Determine the (x, y) coordinate at the center of the cell enclosing the given text.  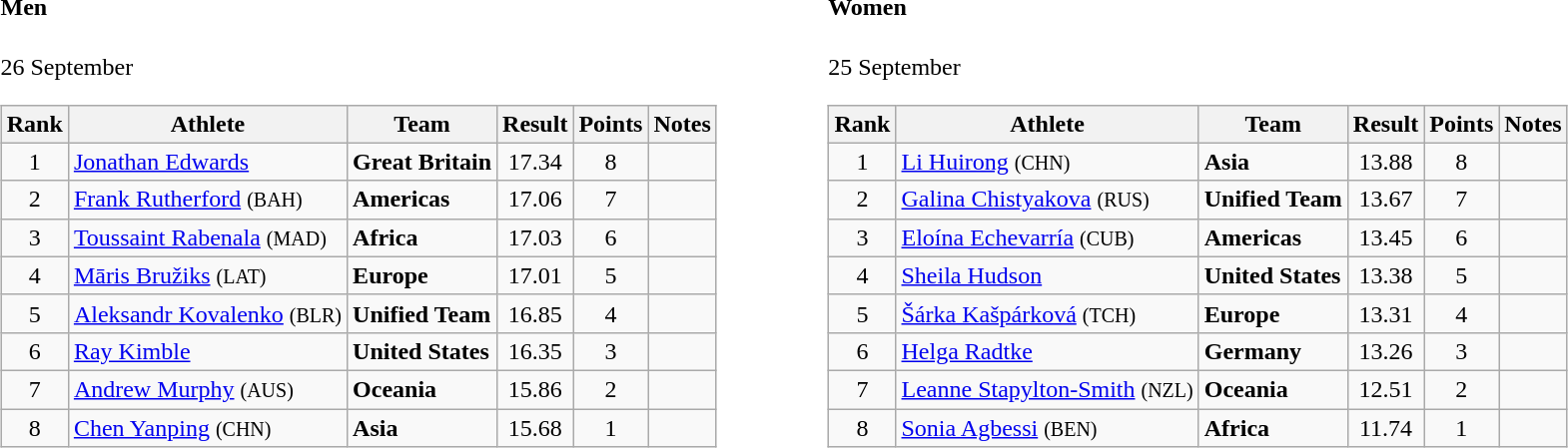
17.06 (535, 200)
Jonathan Edwards (208, 162)
13.45 (1385, 237)
17.01 (535, 275)
Šárka Kašpárková (TCH) (1047, 313)
Eloína Echevarría (CUB) (1047, 237)
16.85 (535, 313)
Māris Bružiks (LAT) (208, 275)
15.68 (535, 428)
13.38 (1385, 275)
Toussaint Rabenala (MAD) (208, 237)
17.03 (535, 237)
Sonia Agbessi (BEN) (1047, 428)
Chen Yanping (CHN) (208, 428)
13.67 (1385, 200)
12.51 (1385, 389)
Aleksandr Kovalenko (BLR) (208, 313)
Germany (1272, 351)
Leanne Stapylton-Smith (NZL) (1047, 389)
Frank Rutherford (BAH) (208, 200)
13.31 (1385, 313)
Andrew Murphy (AUS) (208, 389)
Li Huirong (CHN) (1047, 162)
13.88 (1385, 162)
13.26 (1385, 351)
Great Britain (422, 162)
11.74 (1385, 428)
Sheila Hudson (1047, 275)
17.34 (535, 162)
Ray Kimble (208, 351)
16.35 (535, 351)
Galina Chistyakova (RUS) (1047, 200)
15.86 (535, 389)
Helga Radtke (1047, 351)
